Provide the [x, y] coordinate of the cell's center where the given text is located.  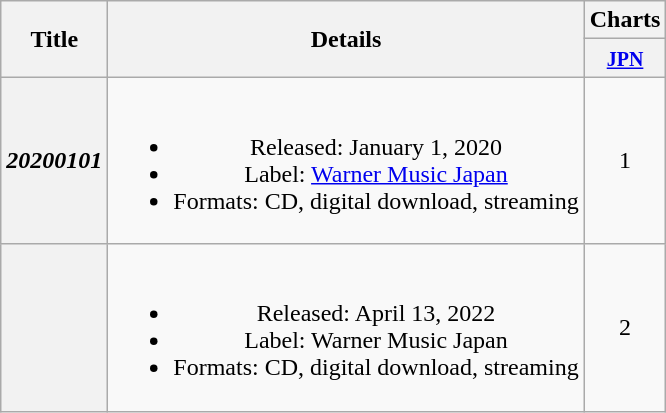
Title [54, 39]
Charts [625, 20]
2 [625, 328]
Released: April 13, 2022Label: Warner Music JapanFormats: CD, digital download, streaming [346, 328]
Released: January 1, 2020Label: Warner Music JapanFormats: CD, digital download, streaming [346, 160]
Details [346, 39]
1 [625, 160]
JPN [625, 58]
20200101 [54, 160]
